Scan for the cell matching the given text and deliver its [x, y] coordinate at center. 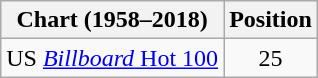
Position [271, 20]
US Billboard Hot 100 [112, 58]
Chart (1958–2018) [112, 20]
25 [271, 58]
